Scan for the cell matching the given text and deliver its (x, y) coordinate at center. 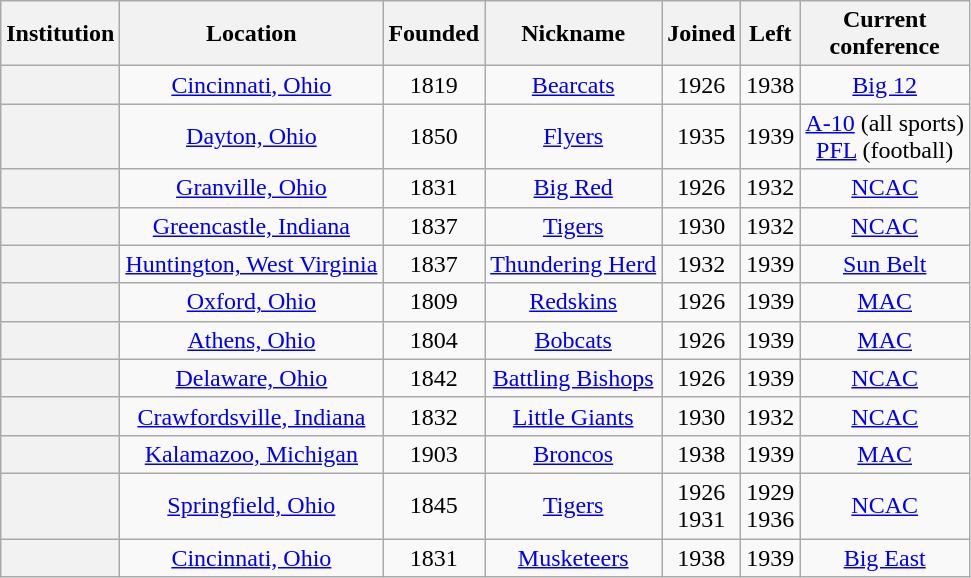
Battling Bishops (574, 378)
Delaware, Ohio (252, 378)
Founded (434, 34)
Big East (885, 557)
Left (770, 34)
1809 (434, 302)
19291936 (770, 506)
1832 (434, 416)
Broncos (574, 454)
Currentconference (885, 34)
Musketeers (574, 557)
1845 (434, 506)
Location (252, 34)
Crawfordsville, Indiana (252, 416)
Nickname (574, 34)
Bearcats (574, 85)
Greencastle, Indiana (252, 226)
A-10 (all sports)PFL (football) (885, 136)
Institution (60, 34)
Springfield, Ohio (252, 506)
1903 (434, 454)
Big 12 (885, 85)
Athens, Ohio (252, 340)
1850 (434, 136)
19261931 (702, 506)
Bobcats (574, 340)
Huntington, West Virginia (252, 264)
Granville, Ohio (252, 188)
Redskins (574, 302)
1935 (702, 136)
Joined (702, 34)
Flyers (574, 136)
Big Red (574, 188)
Dayton, Ohio (252, 136)
1842 (434, 378)
1804 (434, 340)
Sun Belt (885, 264)
Kalamazoo, Michigan (252, 454)
Little Giants (574, 416)
Oxford, Ohio (252, 302)
1819 (434, 85)
Thundering Herd (574, 264)
